Locate the cell with the specified text and output its (X, Y) center coordinate. 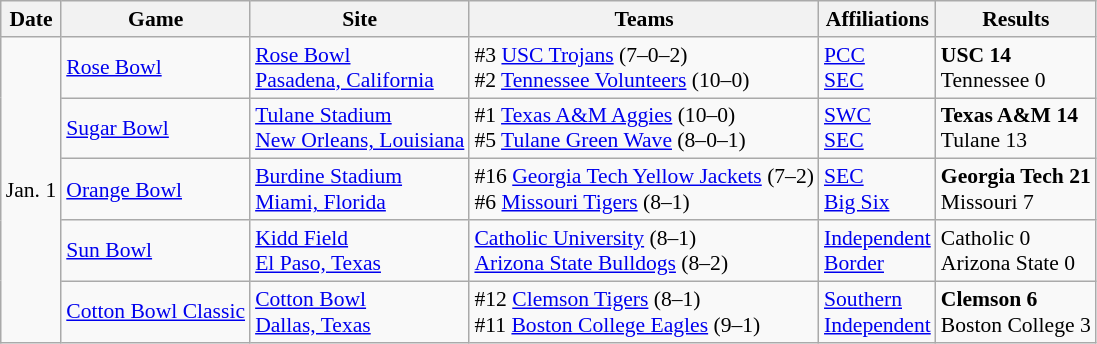
Clemson 6Boston College 3 (1016, 312)
Cotton BowlDallas, Texas (360, 312)
Cotton Bowl Classic (156, 312)
Site (360, 19)
Date (31, 19)
Rose BowlPasadena, California (360, 68)
Orange Bowl (156, 190)
#1 Texas A&M Aggies (10–0) #5 Tulane Green Wave (8–0–1) (644, 128)
Rose Bowl (156, 68)
#3 USC Trojans (7–0–2) #2 Tennessee Volunteers (10–0) (644, 68)
Results (1016, 19)
IndependentBorder (878, 250)
#16 Georgia Tech Yellow Jackets (7–2) #6 Missouri Tigers (8–1) (644, 190)
USC 14Tennessee 0 (1016, 68)
Affiliations (878, 19)
Game (156, 19)
SouthernIndependent (878, 312)
PCCSEC (878, 68)
Catholic University (8–1) Arizona State Bulldogs (8–2) (644, 250)
Texas A&M 14Tulane 13 (1016, 128)
Burdine StadiumMiami, Florida (360, 190)
Georgia Tech 21Missouri 7 (1016, 190)
Teams (644, 19)
Tulane StadiumNew Orleans, Louisiana (360, 128)
Kidd FieldEl Paso, Texas (360, 250)
SWCSEC (878, 128)
Sugar Bowl (156, 128)
#12 Clemson Tigers (8–1) #11 Boston College Eagles (9–1) (644, 312)
Jan. 1 (31, 190)
Catholic 0Arizona State 0 (1016, 250)
SEC Big Six (878, 190)
Sun Bowl (156, 250)
